Scan for the cell matching the given text and deliver its (X, Y) coordinate at center. 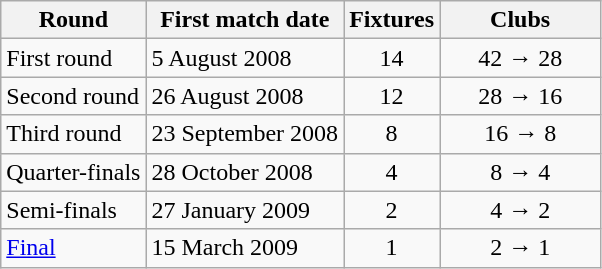
Third round (74, 134)
Second round (74, 96)
28 October 2008 (245, 172)
28 → 16 (520, 96)
27 January 2009 (245, 210)
1 (392, 248)
42 → 28 (520, 58)
Quarter-finals (74, 172)
First round (74, 58)
First match date (245, 20)
4 → 2 (520, 210)
8 (392, 134)
4 (392, 172)
2 (392, 210)
26 August 2008 (245, 96)
16 → 8 (520, 134)
Round (74, 20)
Clubs (520, 20)
Final (74, 248)
5 August 2008 (245, 58)
Fixtures (392, 20)
Semi-finals (74, 210)
2 → 1 (520, 248)
15 March 2009 (245, 248)
23 September 2008 (245, 134)
8 → 4 (520, 172)
14 (392, 58)
12 (392, 96)
